Identify which cell holds the provided text, then report its [X, Y] central coordinate. 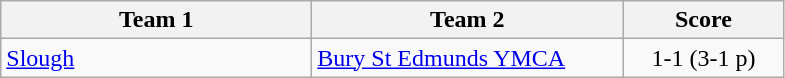
Team 2 [468, 20]
Bury St Edmunds YMCA [468, 58]
1-1 (3-1 p) [704, 58]
Slough [156, 58]
Team 1 [156, 20]
Score [704, 20]
